Output the [X, Y] coordinate of the center of the cell containing the given text.  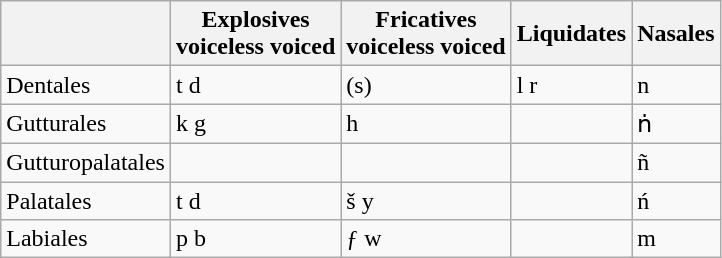
k g [255, 124]
Dentales [86, 85]
Explosivesvoiceless voiced [255, 34]
Gutturales [86, 124]
ṅ [676, 124]
Palatales [86, 201]
m [676, 239]
l r [571, 85]
Gutturopalatales [86, 162]
ń [676, 201]
(s) [426, 85]
n [676, 85]
h [426, 124]
Fricativesvoiceless voiced [426, 34]
Nasales [676, 34]
Liquidates [571, 34]
Labiales [86, 239]
ñ [676, 162]
p b [255, 239]
ƒ w [426, 239]
š y [426, 201]
